Identify which cell holds the provided text, then report its (X, Y) central coordinate. 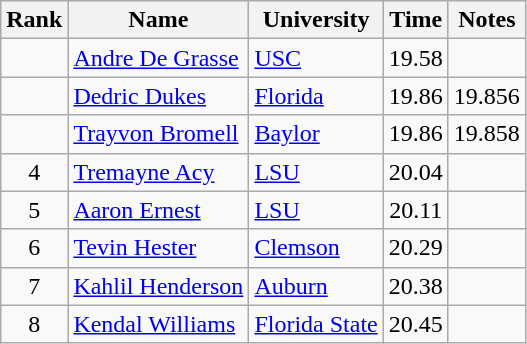
20.11 (416, 210)
Florida (316, 96)
19.856 (486, 96)
5 (34, 210)
University (316, 20)
Notes (486, 20)
Name (158, 20)
6 (34, 248)
20.38 (416, 286)
8 (34, 324)
20.04 (416, 172)
Kahlil Henderson (158, 286)
Kendal Williams (158, 324)
Time (416, 20)
Florida State (316, 324)
20.45 (416, 324)
4 (34, 172)
Dedric Dukes (158, 96)
USC (316, 58)
Auburn (316, 286)
7 (34, 286)
19.58 (416, 58)
Trayvon Bromell (158, 134)
Rank (34, 20)
19.858 (486, 134)
Tremayne Acy (158, 172)
Aaron Ernest (158, 210)
Tevin Hester (158, 248)
Andre De Grasse (158, 58)
Clemson (316, 248)
20.29 (416, 248)
Baylor (316, 134)
